Find where the given text appears and provide that cell's center as [x, y] coordinate. 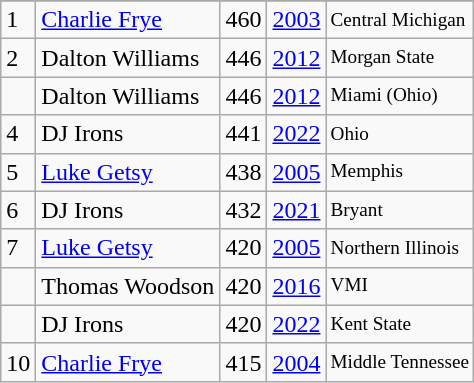
10 [18, 362]
6 [18, 210]
Kent State [400, 324]
Morgan State [400, 58]
Central Michigan [400, 20]
Miami (Ohio) [400, 96]
415 [244, 362]
Northern Illinois [400, 248]
2021 [296, 210]
Memphis [400, 172]
Thomas Woodson [128, 286]
Bryant [400, 210]
432 [244, 210]
VMI [400, 286]
441 [244, 134]
2003 [296, 20]
1 [18, 20]
2016 [296, 286]
4 [18, 134]
Middle Tennessee [400, 362]
Ohio [400, 134]
5 [18, 172]
7 [18, 248]
438 [244, 172]
2004 [296, 362]
460 [244, 20]
2 [18, 58]
